From the cell containing the given text, extract its center point as (X, Y) coordinate. 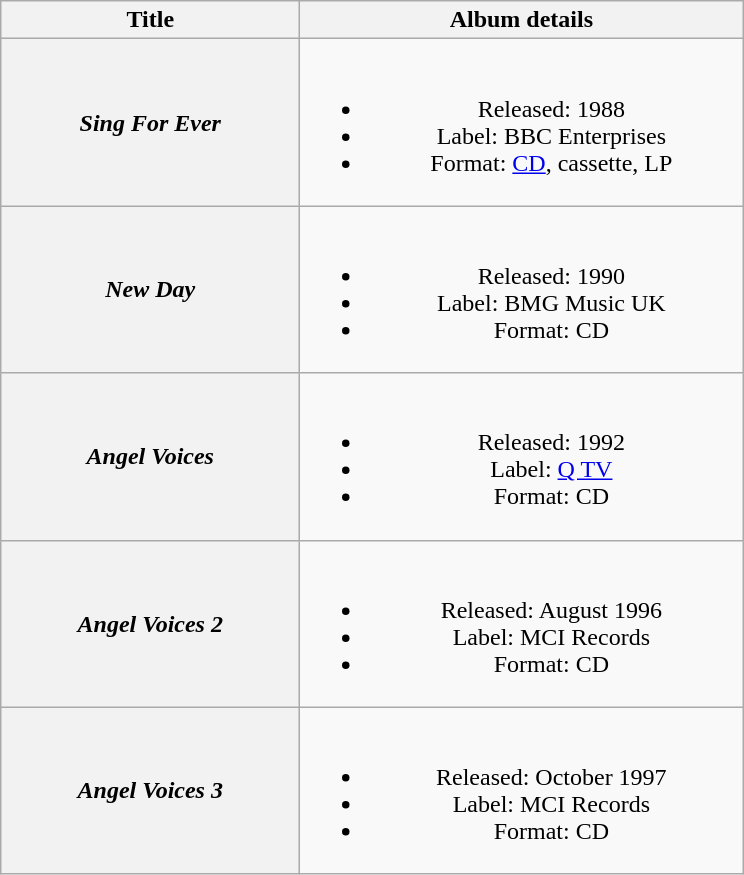
Released: October 1997Label: MCI RecordsFormat: CD (522, 790)
Title (150, 20)
Album details (522, 20)
Released: 1992Label: Q TVFormat: CD (522, 456)
Angel Voices 3 (150, 790)
Sing For Ever (150, 122)
Released: 1990Label: BMG Music UKFormat: CD (522, 290)
New Day (150, 290)
Angel Voices (150, 456)
Released: August 1996Label: MCI RecordsFormat: CD (522, 624)
Released: 1988Label: BBC EnterprisesFormat: CD, cassette, LP (522, 122)
Angel Voices 2 (150, 624)
